Extract the [X, Y] coordinate from the center of the cell holding the provided text.  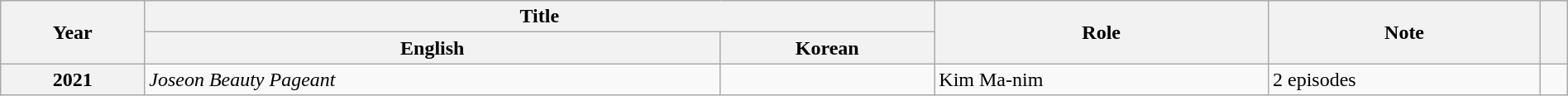
2 episodes [1404, 79]
Joseon Beauty Pageant [433, 79]
Year [73, 32]
English [433, 48]
Role [1102, 32]
Kim Ma-nim [1102, 79]
2021 [73, 79]
Title [539, 17]
Note [1404, 32]
Korean [827, 48]
